Locate the cell with the specified text and output its [x, y] center coordinate. 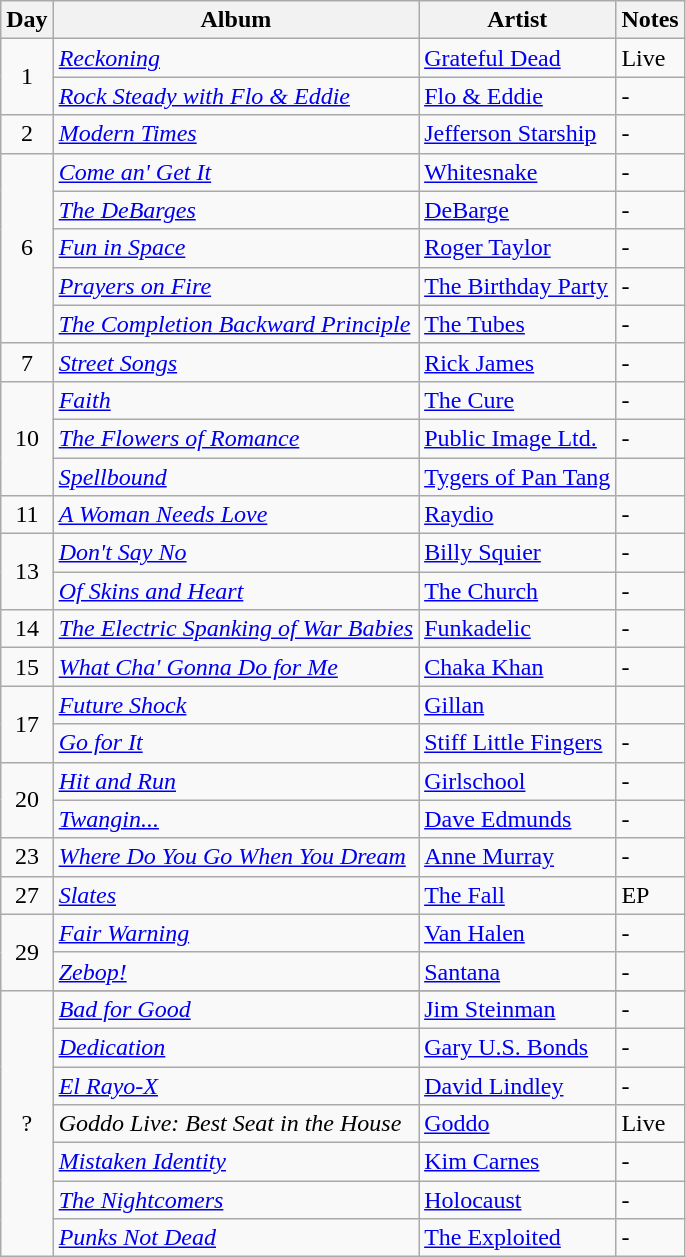
Don't Say No [236, 553]
The Birthday Party [518, 286]
Goddo Live: Best Seat in the House [236, 1124]
29 [27, 952]
10 [27, 438]
Modern Times [236, 134]
1 [27, 77]
Roger Taylor [518, 248]
Tygers of Pan Tang [518, 477]
The DeBarges [236, 210]
Goddo [518, 1124]
14 [27, 629]
What Cha' Gonna Do for Me [236, 667]
Zebop! [236, 971]
Mistaken Identity [236, 1162]
Fair Warning [236, 933]
15 [27, 667]
Anne Murray [518, 857]
The Church [518, 591]
The Exploited [518, 1238]
Dedication [236, 1047]
Whitesnake [518, 172]
17 [27, 724]
DeBarge [518, 210]
Punks Not Dead [236, 1238]
Funkadelic [518, 629]
El Rayo-X [236, 1085]
Girlschool [518, 781]
Van Halen [518, 933]
Future Shock [236, 705]
The Nightcomers [236, 1200]
20 [27, 800]
Twangin... [236, 819]
Rock Steady with Flo & Eddie [236, 96]
7 [27, 362]
The Flowers of Romance [236, 438]
Grateful Dead [518, 58]
Flo & Eddie [518, 96]
The Fall [518, 895]
Faith [236, 400]
27 [27, 895]
Day [27, 20]
The Electric Spanking of War Babies [236, 629]
Public Image Ltd. [518, 438]
Jim Steinman [518, 1009]
Hit and Run [236, 781]
Billy Squier [518, 553]
Street Songs [236, 362]
Go for It [236, 743]
Santana [518, 971]
Notes [650, 20]
Spellbound [236, 477]
Artist [518, 20]
Stiff Little Fingers [518, 743]
The Tubes [518, 324]
Of Skins and Heart [236, 591]
13 [27, 572]
Come an' Get It [236, 172]
Holocaust [518, 1200]
6 [27, 248]
Dave Edmunds [518, 819]
Slates [236, 895]
Reckoning [236, 58]
Prayers on Fire [236, 286]
A Woman Needs Love [236, 515]
Rick James [518, 362]
EP [650, 895]
Fun in Space [236, 248]
11 [27, 515]
Gillan [518, 705]
Raydio [518, 515]
Bad for Good [236, 1009]
David Lindley [518, 1085]
Kim Carnes [518, 1162]
Album [236, 20]
23 [27, 857]
2 [27, 134]
? [27, 1123]
Gary U.S. Bonds [518, 1047]
The Completion Backward Principle [236, 324]
Jefferson Starship [518, 134]
Where Do You Go When You Dream [236, 857]
The Cure [518, 400]
Chaka Khan [518, 667]
